Return the (x, y) coordinate for the center point of the cell that contains the specified text.  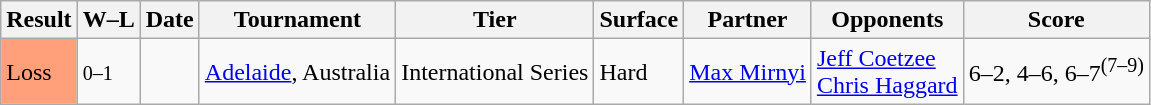
Date (170, 20)
Hard (639, 72)
Opponents (887, 20)
Jeff Coetzee Chris Haggard (887, 72)
Surface (639, 20)
Adelaide, Australia (297, 72)
Max Mirnyi (748, 72)
0–1 (108, 72)
Loss (39, 72)
International Series (495, 72)
Partner (748, 20)
Tournament (297, 20)
W–L (108, 20)
Tier (495, 20)
Score (1056, 20)
Result (39, 20)
6–2, 4–6, 6–7(7–9) (1056, 72)
